Identify which cell holds the provided text, then report its (X, Y) central coordinate. 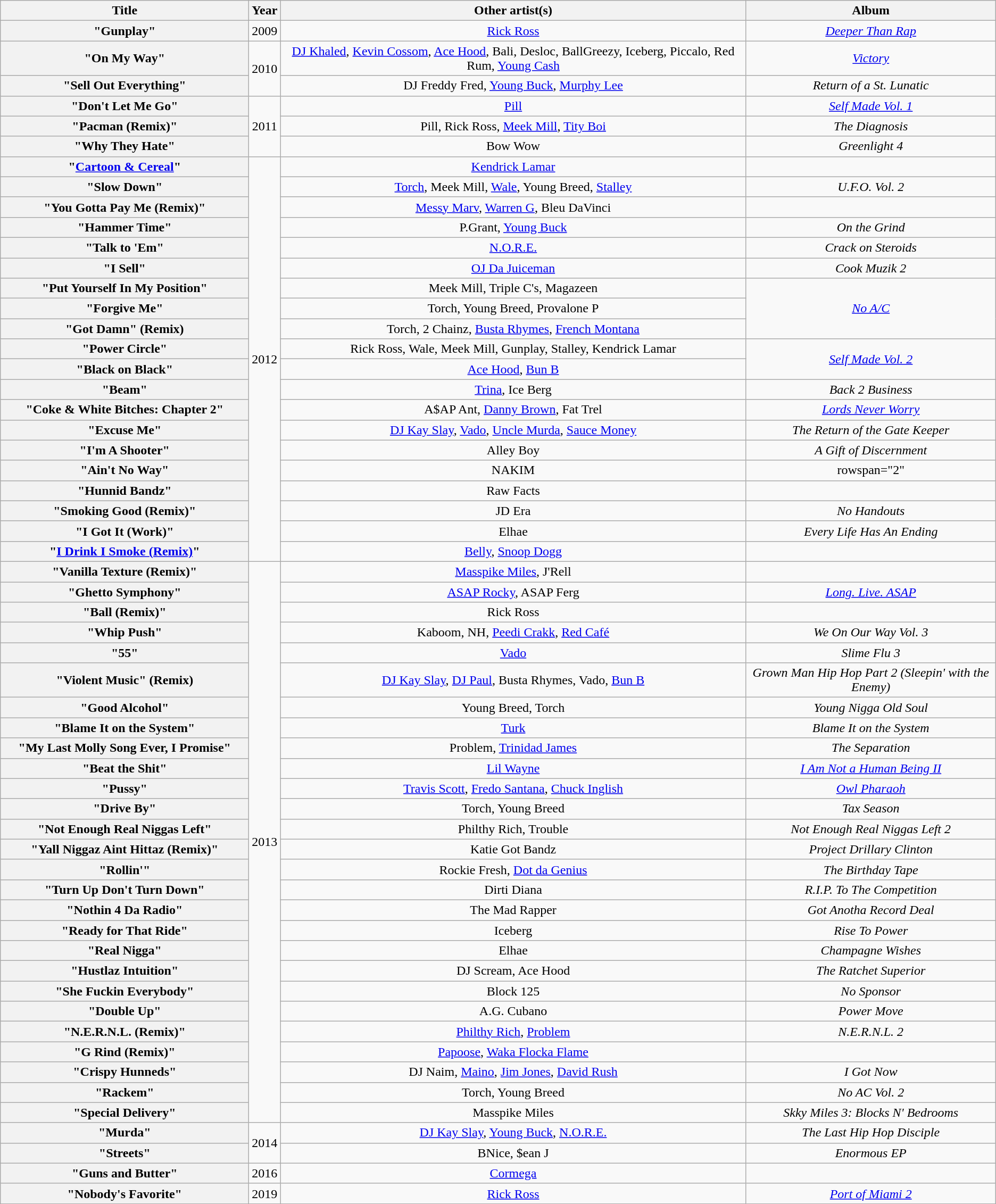
Album (870, 11)
"Yall Niggaz Aint Hittaz (Remix)" (124, 849)
"My Last Molly Song Ever, I Promise" (124, 748)
"Hustlaz Intuition" (124, 971)
Philthy Rich, Problem (513, 1032)
"Crispy Hunneds" (124, 1072)
Belly, Snoop Dogg (513, 551)
"Cartoon & Cereal" (124, 167)
DJ Scream, Ace Hood (513, 971)
U.F.O. Vol. 2 (870, 187)
2009 (265, 31)
"Hunnid Bandz" (124, 491)
Lords Never Worry (870, 410)
"Got Damn" (Remix) (124, 329)
Travis Scott, Fredo Santana, Chuck Inglish (513, 788)
Turk (513, 728)
N.O.R.E. (513, 247)
"Ready for That Ride" (124, 931)
No Sponsor (870, 991)
DJ Khaled, Kevin Cossom, Ace Hood, Bali, Desloc, BallGreezy, Iceberg, Piccalo, Red Rum, Young Cash (513, 59)
Power Move (870, 1011)
"Murda" (124, 1133)
"Good Alcohol" (124, 708)
Port of Miami 2 (870, 1193)
Alley Boy (513, 450)
Tax Season (870, 809)
"Rackem" (124, 1092)
Back 2 Business (870, 389)
"Beat the Shit" (124, 768)
"You Gotta Pay Me (Remix)" (124, 207)
Champagne Wishes (870, 951)
I Got Now (870, 1072)
No AC Vol. 2 (870, 1092)
"Put Yourself In My Position" (124, 288)
2010 (265, 68)
Crack on Steroids (870, 247)
"Violent Music" (Remix) (124, 680)
"Not Enough Real Niggas Left" (124, 829)
ASAP Rocky, ASAP Ferg (513, 592)
Other artist(s) (513, 11)
Kendrick Lamar (513, 167)
"Talk to 'Em" (124, 247)
Got Anotha Record Deal (870, 910)
R.I.P. To The Competition (870, 890)
Year (265, 11)
The Separation (870, 748)
"Nobody's Favorite" (124, 1193)
"Rollin'" (124, 869)
On the Grind (870, 227)
Trina, Ice Berg (513, 389)
"Forgive Me" (124, 309)
2013 (265, 842)
"Coke & White Bitches: Chapter 2" (124, 410)
Cook Muzik 2 (870, 268)
Self Made Vol. 2 (870, 359)
DJ Freddy Fred, Young Buck, Murphy Lee (513, 86)
Masspike Miles (513, 1112)
"Power Circle" (124, 349)
Katie Got Bandz (513, 849)
Papoose, Waka Flocka Flame (513, 1052)
Block 125 (513, 991)
Project Drillary Clinton (870, 849)
"Ain't No Way" (124, 470)
"Beam" (124, 389)
"Slow Down" (124, 187)
2016 (265, 1173)
"Guns and Butter" (124, 1173)
2019 (265, 1193)
"Drive By" (124, 809)
"Nothin 4 Da Radio" (124, 910)
Greenlight 4 (870, 146)
Every Life Has An Ending (870, 531)
The Mad Rapper (513, 910)
Rick Ross, Wale, Meek Mill, Gunplay, Stalley, Kendrick Lamar (513, 349)
"I Drink I Smoke (Remix)" (124, 551)
Return of a St. Lunatic (870, 86)
P.Grant, Young Buck (513, 227)
"55" (124, 653)
A.G. Cubano (513, 1011)
A Gift of Discernment (870, 450)
Vado (513, 653)
JD Era (513, 511)
We On Our Way Vol. 3 (870, 633)
Raw Facts (513, 491)
BNice, $ean J (513, 1153)
"She Fuckin Everybody" (124, 991)
"Why They Hate" (124, 146)
Torch, Meek Mill, Wale, Young Breed, Stalley (513, 187)
Enormous EP (870, 1153)
Long. Live. ASAP (870, 592)
Cormega (513, 1173)
2012 (265, 359)
"Excuse Me" (124, 430)
OJ Da Juiceman (513, 268)
Title (124, 11)
"I Sell" (124, 268)
Blame It on the System (870, 728)
rowspan="2" (870, 470)
Dirti Diana (513, 890)
Slime Flu 3 (870, 653)
"I'm A Shooter" (124, 450)
"Vanilla Texture (Remix)" (124, 571)
"Double Up" (124, 1011)
"Gunplay" (124, 31)
"Smoking Good (Remix)" (124, 511)
Young Breed, Torch (513, 708)
"Blame It on the System" (124, 728)
The Diagnosis (870, 126)
"Turn Up Don't Turn Down" (124, 890)
Bow Wow (513, 146)
"Whip Push" (124, 633)
"Special Delivery" (124, 1112)
Not Enough Real Niggas Left 2 (870, 829)
Problem, Trinidad James (513, 748)
Torch, Young Breed, Provalone P (513, 309)
The Birthday Tape (870, 869)
The Return of the Gate Keeper (870, 430)
"Ghetto Symphony" (124, 592)
"G Rind (Remix)" (124, 1052)
Rockie Fresh, Dot da Genius (513, 869)
Pill (513, 106)
DJ Kay Slay, Vado, Uncle Murda, Sauce Money (513, 430)
I Am Not a Human Being II (870, 768)
Kaboom, NH, Peedi Crakk, Red Café (513, 633)
Torch, 2 Chainz, Busta Rhymes, French Montana (513, 329)
Deeper Than Rap (870, 31)
"Ball (Remix)" (124, 612)
Masspike Miles, J'Rell (513, 571)
Pill, Rick Ross, Meek Mill, Tity Boi (513, 126)
Messy Marv, Warren G, Bleu DaVinci (513, 207)
DJ Kay Slay, Young Buck, N.O.R.E. (513, 1133)
Philthy Rich, Trouble (513, 829)
"Pacman (Remix)" (124, 126)
DJ Kay Slay, DJ Paul, Busta Rhymes, Vado, Bun B (513, 680)
"Hammer Time" (124, 227)
Self Made Vol. 1 (870, 106)
Ace Hood, Bun B (513, 369)
"I Got It (Work)" (124, 531)
Skky Miles 3: Blocks N' Bedrooms (870, 1112)
Grown Man Hip Hop Part 2 (Sleepin' with the Enemy) (870, 680)
"Sell Out Everything" (124, 86)
No A/C (870, 309)
Young Nigga Old Soul (870, 708)
NAKIM (513, 470)
Lil Wayne (513, 768)
N.E.R.N.L. 2 (870, 1032)
Owl Pharaoh (870, 788)
Meek Mill, Triple C's, Magazeen (513, 288)
The Ratchet Superior (870, 971)
2014 (265, 1143)
"Real Nigga" (124, 951)
"Streets" (124, 1153)
"Black on Black" (124, 369)
A$AP Ant, Danny Brown, Fat Trel (513, 410)
"Pussy" (124, 788)
The Last Hip Hop Disciple (870, 1133)
2011 (265, 126)
Rise To Power (870, 931)
"N.E.R.N.L. (Remix)" (124, 1032)
No Handouts (870, 511)
"Don't Let Me Go" (124, 106)
"On My Way" (124, 59)
Victory (870, 59)
Iceberg (513, 931)
DJ Naim, Maino, Jim Jones, David Rush (513, 1072)
